Return (X, Y) of the center of cell containing provided text 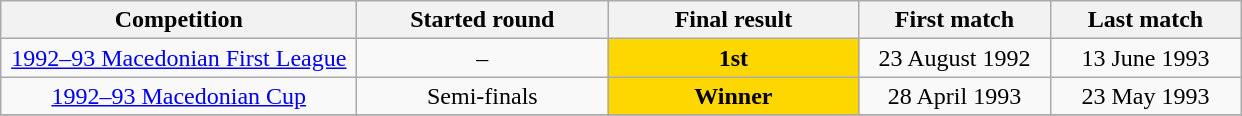
13 June 1993 (1146, 58)
First match (954, 20)
1st (734, 58)
Semi-finals (482, 96)
Competition (179, 20)
Last match (1146, 20)
Winner (734, 96)
1992–93 Macedonian First League (179, 58)
Started round (482, 20)
23 May 1993 (1146, 96)
28 April 1993 (954, 96)
1992–93 Macedonian Cup (179, 96)
– (482, 58)
Final result (734, 20)
23 August 1992 (954, 58)
